Extract the [x, y] coordinate from the center of the cell holding the provided text.  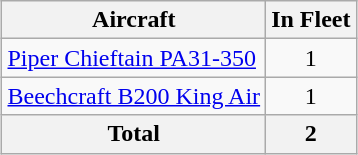
Total [134, 134]
2 [311, 134]
Beechcraft B200 King Air [134, 96]
Aircraft [134, 20]
Piper Chieftain PA31-350 [134, 58]
In Fleet [311, 20]
